Determine the (x, y) coordinate at the center of the cell enclosing the given text.  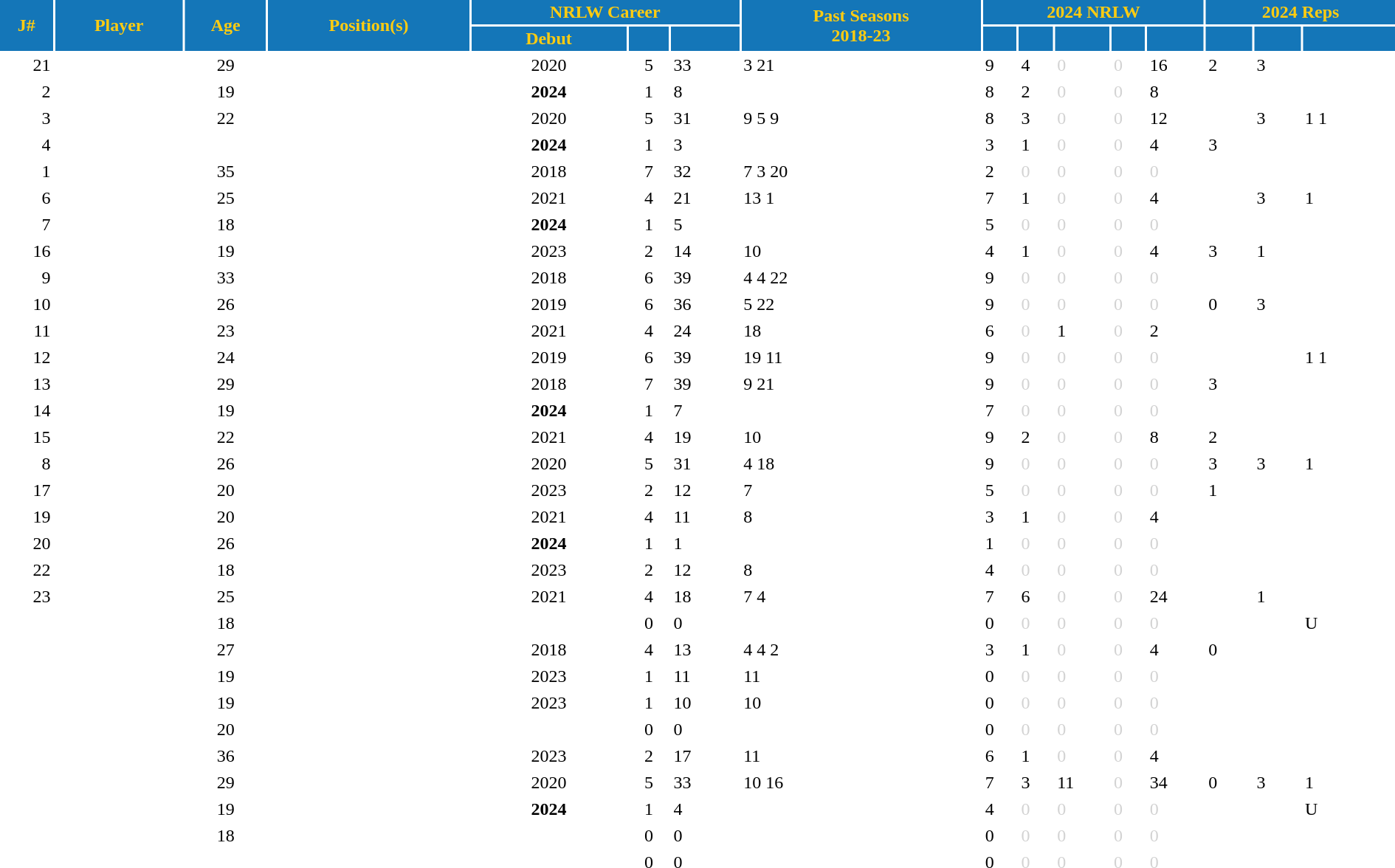
Debut (548, 38)
32 (705, 171)
35 (226, 171)
19 11 (861, 357)
7 4 (861, 596)
Past Seasons2018-23 (861, 25)
13 1 (861, 198)
J# (27, 25)
4 18 (861, 464)
2024 NRLW (1094, 12)
15 (27, 437)
5 22 (861, 304)
9 21 (861, 384)
2024 Reps (1301, 12)
27 (226, 650)
7 3 20 (861, 171)
9 5 9 (861, 118)
Position(s) (369, 25)
4 4 22 (861, 278)
Player (120, 25)
3 21 (861, 65)
NRLW Career (605, 12)
10 16 (861, 782)
Age (226, 25)
4 4 2 (861, 650)
34 (1176, 782)
